Capture the cell that displays the provided text and extract its (x, y) central coordinate. 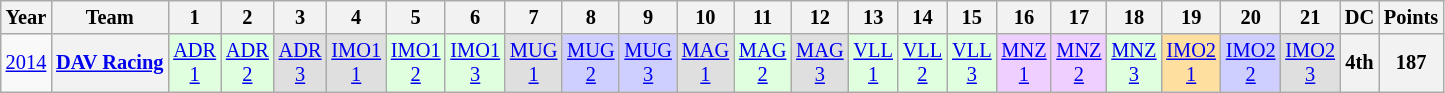
11 (762, 17)
MNZ2 (1078, 63)
2014 (26, 63)
ADR2 (248, 63)
2 (248, 17)
17 (1078, 17)
VLL2 (922, 63)
12 (820, 17)
IMO22 (1251, 63)
ADR3 (300, 63)
Year (26, 17)
VLL3 (972, 63)
10 (706, 17)
DC (1360, 17)
7 (534, 17)
DAV Racing (110, 63)
MUG1 (534, 63)
4 (356, 17)
3 (300, 17)
5 (416, 17)
ADR1 (194, 63)
MUG3 (648, 63)
14 (922, 17)
Team (110, 17)
16 (1024, 17)
1 (194, 17)
15 (972, 17)
MUG2 (590, 63)
VLL1 (874, 63)
6 (475, 17)
IMO21 (1191, 63)
MAG2 (762, 63)
IMO12 (416, 63)
IMO13 (475, 63)
19 (1191, 17)
MNZ3 (1134, 63)
21 (1310, 17)
9 (648, 17)
IMO11 (356, 63)
187 (1411, 63)
IMO23 (1310, 63)
20 (1251, 17)
MAG3 (820, 63)
4th (1360, 63)
MNZ1 (1024, 63)
Points (1411, 17)
8 (590, 17)
18 (1134, 17)
MAG1 (706, 63)
13 (874, 17)
